Search for the cell housing the specified text and yield its [X, Y] center coordinate. 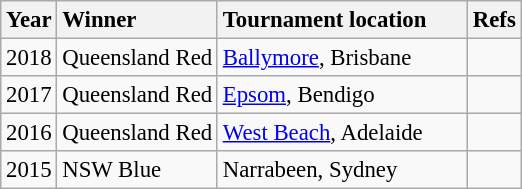
Year [29, 20]
Winner [138, 20]
Epsom, Bendigo [342, 95]
2017 [29, 95]
2015 [29, 170]
Refs [494, 20]
2018 [29, 58]
Ballymore, Brisbane [342, 58]
2016 [29, 133]
Narrabeen, Sydney [342, 170]
NSW Blue [138, 170]
Tournament location [342, 20]
West Beach, Adelaide [342, 133]
